Find where the given text appears and provide that cell's center as (X, Y) coordinate. 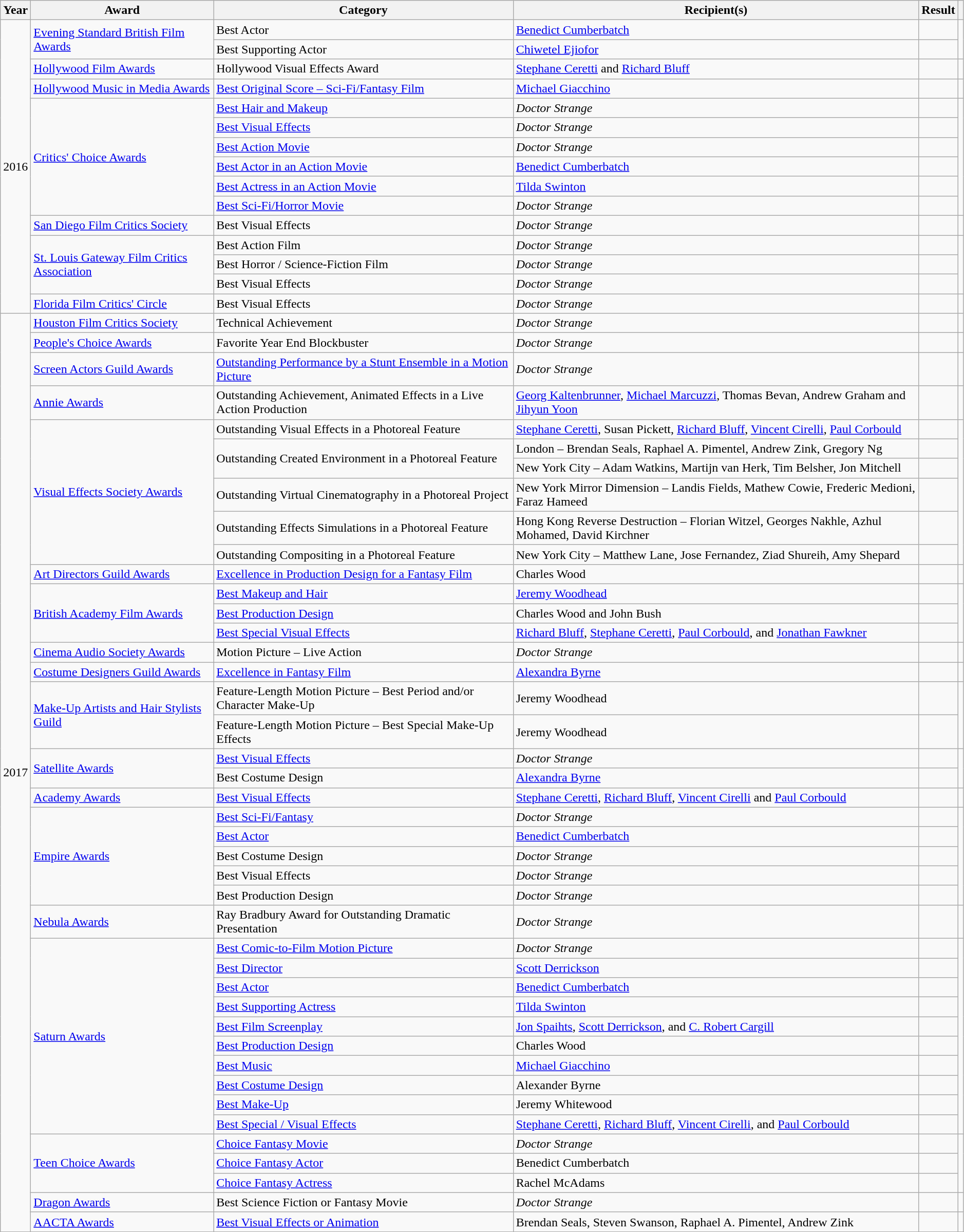
British Academy Film Awards (122, 613)
Best Action Film (364, 245)
Excellence in Production Design for a Fantasy Film (364, 574)
New York Mirror Dimension – Landis Fields, Mathew Cowie, Frederic Medioni, Faraz Hameed (716, 494)
Outstanding Performance by a Stunt Ensemble in a Motion Picture (364, 369)
Favorite Year End Blockbuster (364, 343)
Alexander Byrne (716, 1085)
Outstanding Created Environment in a Photoreal Feature (364, 458)
New York City – Matthew Lane, Jose Fernandez, Ziad Shureih, Amy Shepard (716, 554)
Satellite Awards (122, 768)
Chiwetel Ejiofor (716, 49)
Georg Kaltenbrunner, Michael Marcuzzi, Thomas Bevan, Andrew Graham and Jihyun Yoon (716, 403)
People's Choice Awards (122, 343)
Best Special Visual Effects (364, 633)
Recipient(s) (716, 10)
Charles Wood and John Bush (716, 613)
Best Science Fiction or Fantasy Movie (364, 1202)
Cinema Audio Society Awards (122, 652)
Costume Designers Guild Awards (122, 672)
Hong Kong Reverse Destruction – Florian Witzel, Georges Nakhle, Azhul Mohamed, David Kirchner (716, 528)
Ray Bradbury Award for Outstanding Dramatic Presentation (364, 922)
Best Visual Effects or Animation (364, 1222)
Outstanding Effects Simulations in a Photoreal Feature (364, 528)
Best Film Screenplay (364, 1026)
Visual Effects Society Awards (122, 492)
Best Supporting Actor (364, 49)
Rachel McAdams (716, 1183)
Outstanding Visual Effects in a Photoreal Feature (364, 429)
Critics' Choice Awards (122, 157)
Stephane Ceretti, Richard Bluff, Vincent Cirelli, and Paul Corbould (716, 1124)
Stephane Ceretti, Richard Bluff, Vincent Cirelli and Paul Corbould (716, 797)
Hollywood Visual Effects Award (364, 69)
Annie Awards (122, 403)
Best Music (364, 1066)
Saturn Awards (122, 1036)
Best Make-Up (364, 1105)
Nebula Awards (122, 922)
St. Louis Gateway Film Critics Association (122, 265)
Florida Film Critics' Circle (122, 304)
Best Sci-Fi/Horror Movie (364, 206)
San Diego Film Critics Society (122, 225)
Make-Up Artists and Hair Stylists Guild (122, 715)
Feature-Length Motion Picture – Best Special Make-Up Effects (364, 732)
Best Makeup and Hair (364, 593)
Houston Film Critics Society (122, 323)
New York City – Adam Watkins, Martijn van Herk, Tim Belsher, Jon Mitchell (716, 468)
Academy Awards (122, 797)
Screen Actors Guild Awards (122, 369)
Best Hair and Makeup (364, 108)
Best Action Movie (364, 147)
Technical Achievement (364, 323)
Art Directors Guild Awards (122, 574)
Year (15, 10)
Teen Choice Awards (122, 1163)
Feature-Length Motion Picture – Best Period and/or Character Make-Up (364, 699)
Choice Fantasy Movie (364, 1144)
Choice Fantasy Actress (364, 1183)
AACTA Awards (122, 1222)
Best Director (364, 967)
Empire Awards (122, 856)
Hollywood Music in Media Awards (122, 88)
Outstanding Virtual Cinematography in a Photoreal Project (364, 494)
Motion Picture – Live Action (364, 652)
Best Horror / Science-Fiction Film (364, 265)
Outstanding Achievement, Animated Effects in a Live Action Production (364, 403)
Scott Derrickson (716, 967)
Outstanding Compositing in a Photoreal Feature (364, 554)
Best Actress in an Action Movie (364, 186)
Stephane Ceretti and Richard Bluff (716, 69)
2017 (15, 773)
Best Comic-to-Film Motion Picture (364, 948)
Award (122, 10)
Brendan Seals, Steven Swanson, Raphael A. Pimentel, Andrew Zink (716, 1222)
Jon Spaihts, Scott Derrickson, and C. Robert Cargill (716, 1026)
Best Actor in an Action Movie (364, 166)
Stephane Ceretti, Susan Pickett, Richard Bluff, Vincent Cirelli, Paul Corbould (716, 429)
Result (938, 10)
Richard Bluff, Stephane Ceretti, Paul Corbould, and Jonathan Fawkner (716, 633)
Category (364, 10)
Hollywood Film Awards (122, 69)
Dragon Awards (122, 1202)
Best Special / Visual Effects (364, 1124)
Evening Standard British Film Awards (122, 40)
Best Supporting Actress (364, 1007)
Best Sci-Fi/Fantasy (364, 817)
Choice Fantasy Actor (364, 1163)
Jeremy Whitewood (716, 1105)
London – Brendan Seals, Raphael A. Pimentel, Andrew Zink, Gregory Ng (716, 449)
Best Original Score – Sci-Fi/Fantasy Film (364, 88)
Excellence in Fantasy Film (364, 672)
2016 (15, 166)
